Extract the (x, y) coordinate from the center of the cell holding the provided text.  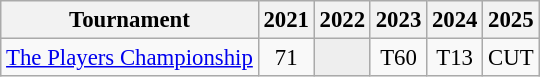
2023 (398, 20)
T60 (398, 58)
2021 (286, 20)
Tournament (130, 20)
2022 (342, 20)
2024 (455, 20)
The Players Championship (130, 58)
2025 (511, 20)
71 (286, 58)
T13 (455, 58)
CUT (511, 58)
